Find where the given text appears and provide that cell's center as [x, y] coordinate. 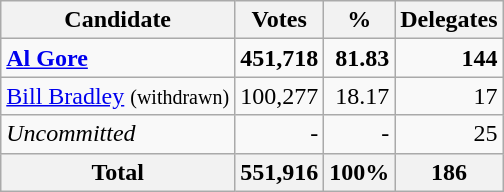
144 [449, 58]
Uncommitted [118, 134]
Total [118, 172]
451,718 [280, 58]
186 [449, 172]
18.17 [360, 96]
17 [449, 96]
100,277 [280, 96]
% [360, 20]
Candidate [118, 20]
Al Gore [118, 58]
81.83 [360, 58]
551,916 [280, 172]
Votes [280, 20]
Delegates [449, 20]
Bill Bradley (withdrawn) [118, 96]
100% [360, 172]
25 [449, 134]
